Determine the [x, y] coordinate at the center of the cell enclosing the given text.  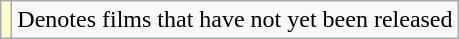
Denotes films that have not yet been released [235, 20]
